Output the [x, y] coordinate of the center of the cell containing the given text.  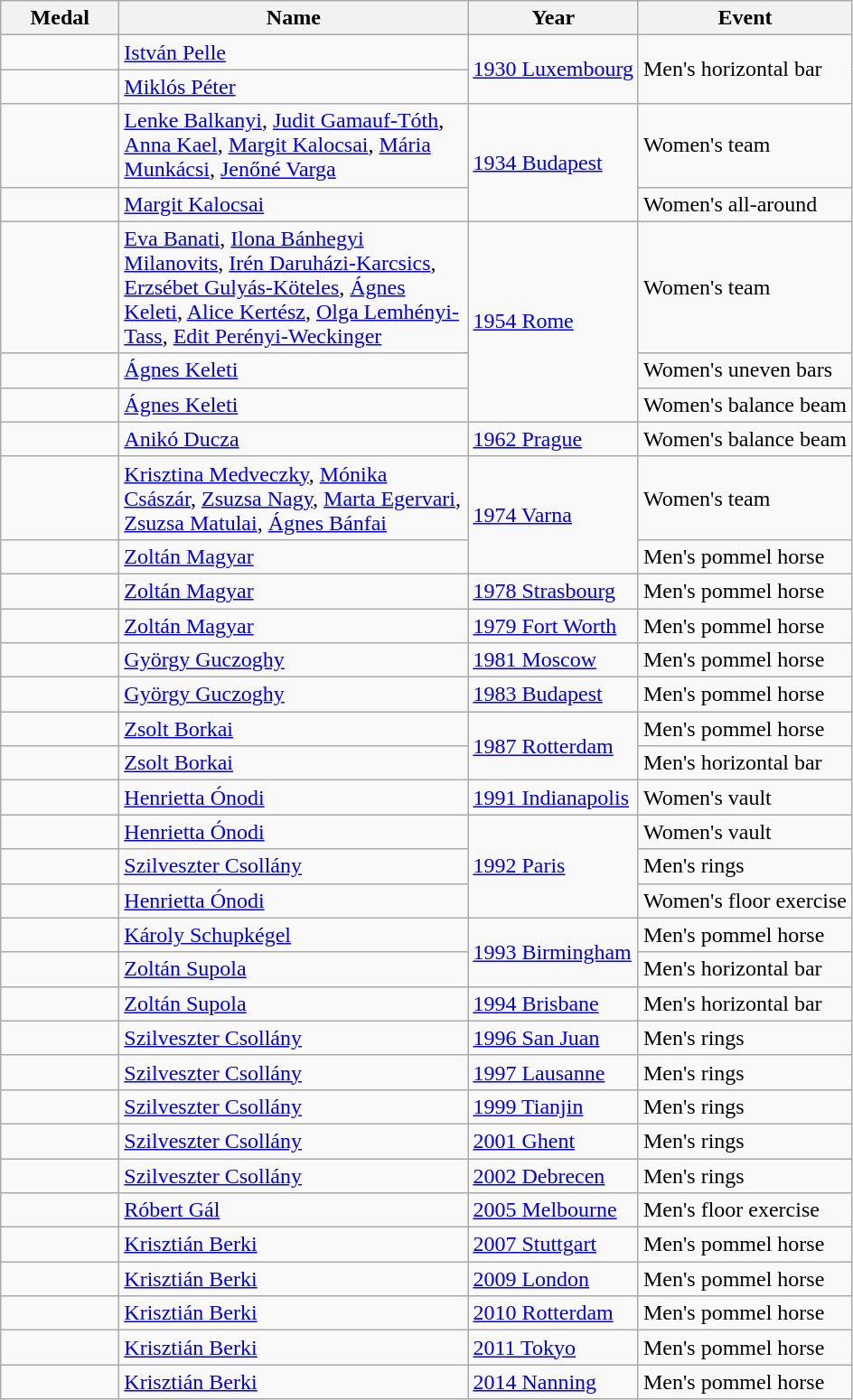
Women's all-around [745, 204]
Krisztina Medveczky, Mónika Császár, Zsuzsa Nagy, Marta Egervari, Zsuzsa Matulai, Ágnes Bánfai [294, 498]
1981 Moscow [553, 660]
István Pelle [294, 52]
1954 Rome [553, 322]
Margit Kalocsai [294, 204]
1987 Rotterdam [553, 746]
1983 Budapest [553, 695]
1992 Paris [553, 866]
Károly Schupkégel [294, 935]
1934 Budapest [553, 163]
1974 Varna [553, 515]
2007 Stuttgart [553, 1245]
2009 London [553, 1279]
2001 Ghent [553, 1141]
Year [553, 18]
2010 Rotterdam [553, 1313]
Anikó Ducza [294, 439]
Name [294, 18]
Women's uneven bars [745, 370]
1993 Birmingham [553, 952]
Lenke Balkanyi, Judit Gamauf-Tóth, Anna Kael, Margit Kalocsai, Mária Munkácsi, Jenőné Varga [294, 145]
Men's floor exercise [745, 1210]
1978 Strasbourg [553, 591]
Medal [60, 18]
2002 Debrecen [553, 1175]
Róbert Gál [294, 1210]
1962 Prague [553, 439]
1994 Brisbane [553, 1003]
1999 Tianjin [553, 1106]
1996 San Juan [553, 1038]
Event [745, 18]
1979 Fort Worth [553, 626]
1997 Lausanne [553, 1072]
1991 Indianapolis [553, 798]
Miklós Péter [294, 87]
1930 Luxembourg [553, 70]
2005 Melbourne [553, 1210]
2011 Tokyo [553, 1348]
2014 Nanning [553, 1382]
Women's floor exercise [745, 901]
